Return the (x, y) coordinate for the center point of the cell that contains the specified text.  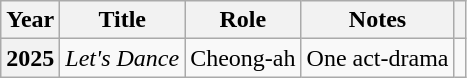
Year (30, 20)
Title (122, 20)
Let's Dance (122, 58)
One act-drama (378, 58)
2025 (30, 58)
Role (243, 20)
Notes (378, 20)
Cheong-ah (243, 58)
